Locate the cell with the specified text and output its (X, Y) center coordinate. 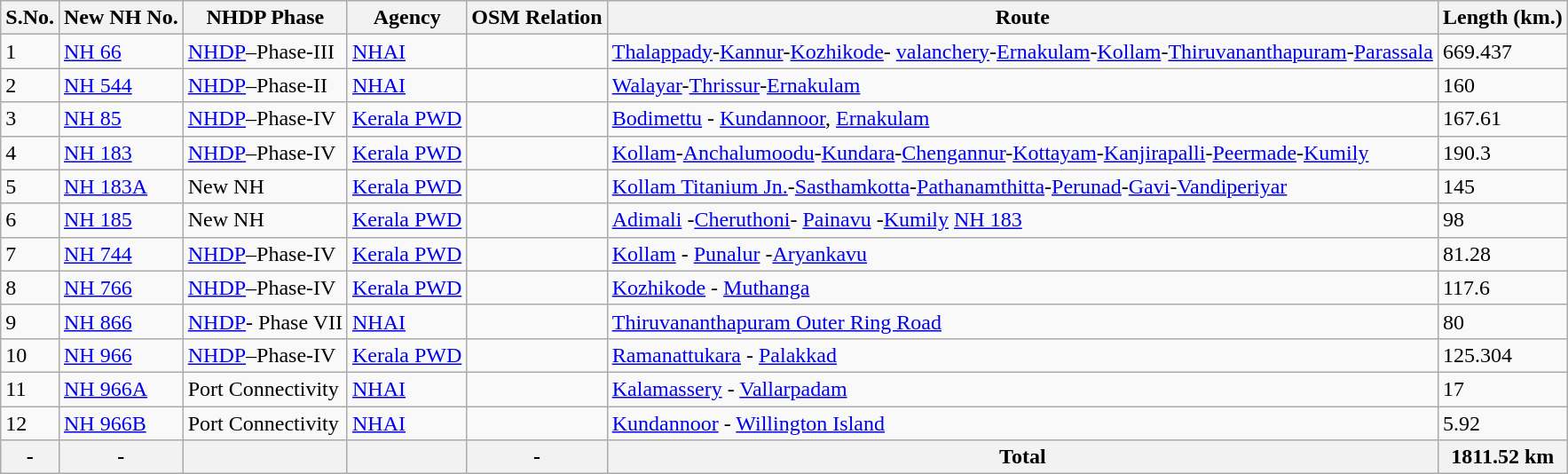
Kollam Titanium Jn.-Sasthamkotta-Pathanamthitta-Perunad-Gavi-Vandiperiyar (1022, 186)
NH 966A (121, 389)
167.61 (1502, 119)
NHDP–Phase-III (264, 51)
Kozhikode - Muthanga (1022, 288)
6 (30, 220)
NHDP- Phase VII (264, 321)
81.28 (1502, 254)
Kundannoor - Willington Island (1022, 423)
669.437 (1502, 51)
NH 744 (121, 254)
Walayar-Thrissur-Ernakulam (1022, 85)
17 (1502, 389)
190.3 (1502, 153)
Agency (406, 18)
OSM Relation (537, 18)
8 (30, 288)
NH 183A (121, 186)
1 (30, 51)
NH 185 (121, 220)
2 (30, 85)
80 (1502, 321)
12 (30, 423)
NH 183 (121, 153)
5.92 (1502, 423)
NH 766 (121, 288)
9 (30, 321)
NHDP–Phase-II (264, 85)
160 (1502, 85)
Adimali -Cheruthoni- Painavu -Kumily NH 183 (1022, 220)
5 (30, 186)
Thalappady-Kannur-Kozhikode- valanchery-Ernakulam-Kollam-Thiruvananthapuram-Parassala (1022, 51)
117.6 (1502, 288)
NHDP Phase (264, 18)
1811.52 km (1502, 457)
98 (1502, 220)
Total (1022, 457)
125.304 (1502, 355)
145 (1502, 186)
NH 544 (121, 85)
Kollam - Punalur -Aryankavu (1022, 254)
Kalamassery - Vallarpadam (1022, 389)
NH 85 (121, 119)
Kollam-Anchalumoodu-Kundara-Chengannur-Kottayam-Kanjirapalli-Peermade-Kumily (1022, 153)
Length (km.) (1502, 18)
3 (30, 119)
NH 66 (121, 51)
4 (30, 153)
NH 966B (121, 423)
NH 866 (121, 321)
New NH No. (121, 18)
S.No. (30, 18)
10 (30, 355)
Bodimettu - Kundannoor, Ernakulam (1022, 119)
Thiruvananthapuram Outer Ring Road (1022, 321)
Route (1022, 18)
11 (30, 389)
Ramanattukara - Palakkad (1022, 355)
7 (30, 254)
NH 966 (121, 355)
